Output the (X, Y) coordinate of the center of the cell containing the given text.  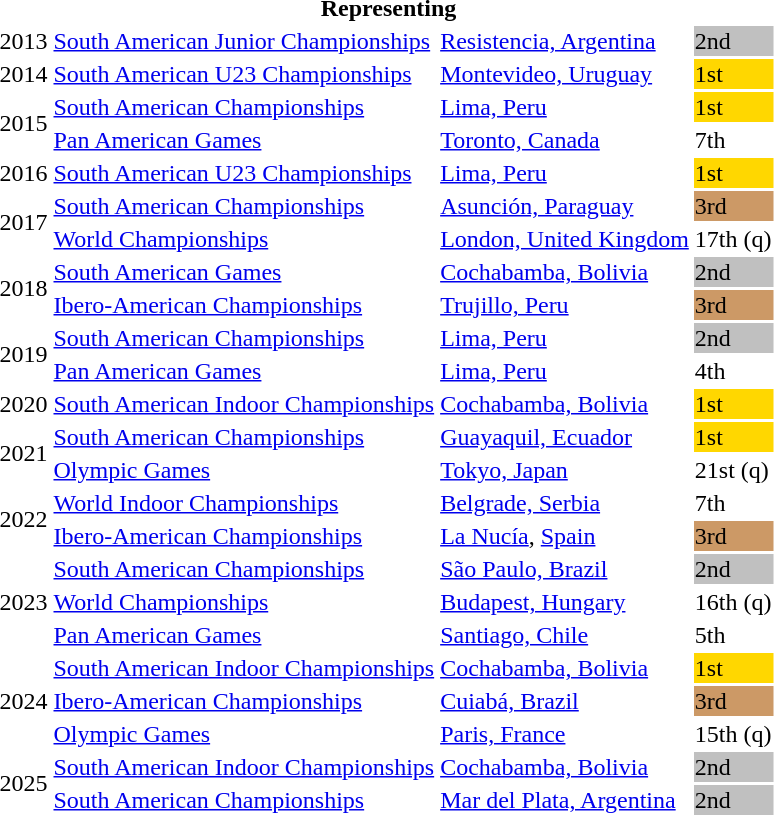
South American Junior Championships (244, 41)
World Indoor Championships (244, 503)
Budapest, Hungary (565, 602)
Montevideo, Uruguay (565, 74)
Asunción, Paraguay (565, 206)
Santiago, Chile (565, 635)
Guayaquil, Ecuador (565, 437)
15th (q) (733, 734)
4th (733, 371)
São Paulo, Brazil (565, 569)
London, United Kingdom (565, 239)
Trujillo, Peru (565, 305)
Resistencia, Argentina (565, 41)
5th (733, 635)
17th (q) (733, 239)
21st (q) (733, 470)
16th (q) (733, 602)
Mar del Plata, Argentina (565, 800)
Belgrade, Serbia (565, 503)
La Nucía, Spain (565, 536)
South American Games (244, 272)
Cuiabá, Brazil (565, 701)
Tokyo, Japan (565, 470)
Toronto, Canada (565, 140)
Paris, France (565, 734)
